Identify which cell holds the provided text, then report its (x, y) central coordinate. 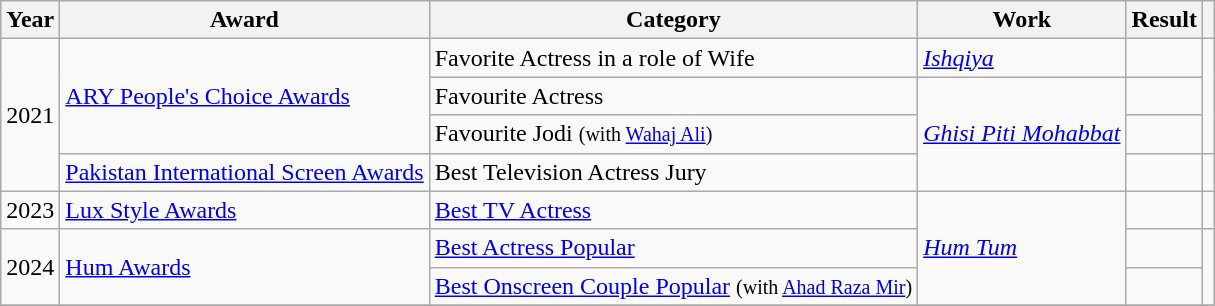
Best Actress Popular (673, 248)
Hum Tum (1022, 248)
Ghisi Piti Mohabbat (1022, 134)
Award (244, 20)
Favourite Jodi (with Wahaj Ali) (673, 134)
Year (30, 20)
2024 (30, 267)
Best TV Actress (673, 210)
ARY People's Choice Awards (244, 96)
Category (673, 20)
Best Onscreen Couple Popular (with Ahad Raza Mir) (673, 286)
2021 (30, 115)
Work (1022, 20)
Favorite Actress in a role of Wife (673, 58)
2023 (30, 210)
Best Television Actress Jury (673, 172)
Lux Style Awards (244, 210)
Ishqiya (1022, 58)
Pakistan International Screen Awards (244, 172)
Favourite Actress (673, 96)
Hum Awards (244, 267)
Result (1164, 20)
